Identify which cell holds the provided text, then report its (x, y) central coordinate. 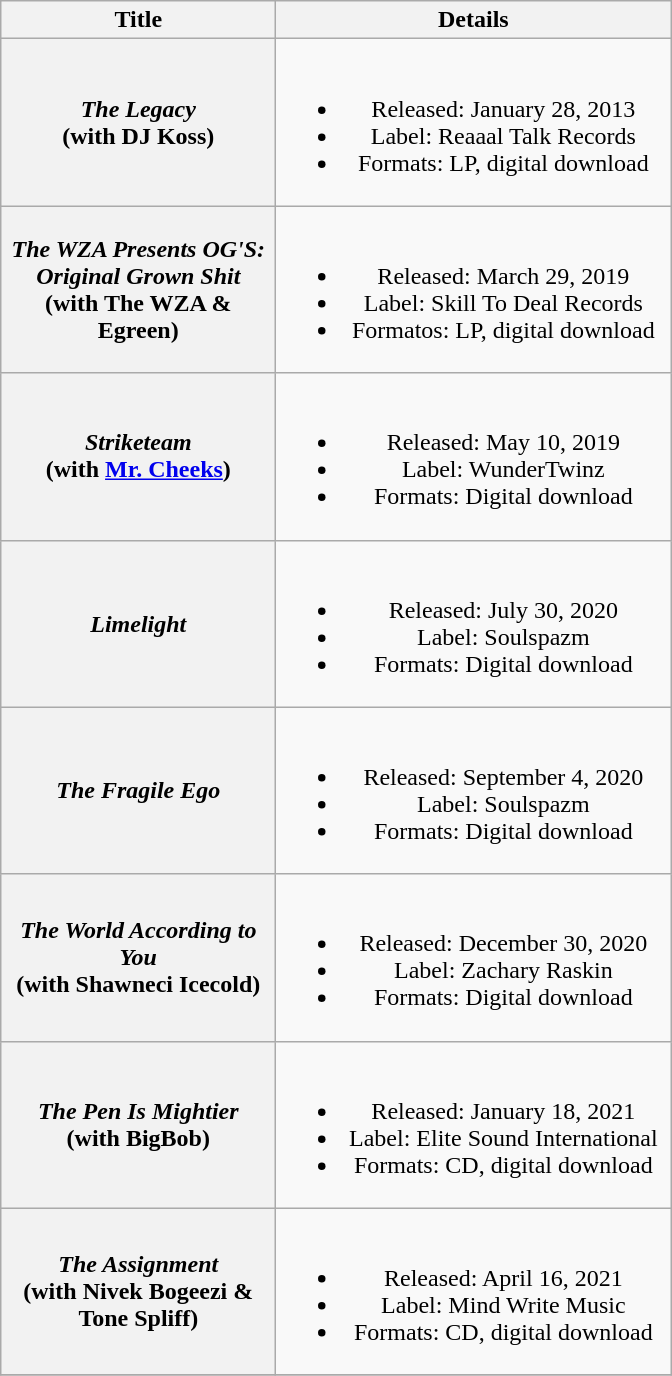
The Assignment(with Nivek Bogeezi & Tone Spliff) (138, 1292)
Limelight (138, 624)
Released: December 30, 2020Label: Zachary RaskinFormats: Digital download (474, 958)
The Legacy(with DJ Koss) (138, 122)
Striketeam(with Mr. Cheeks) (138, 456)
The WZA Presents OG'S: Original Grown Shit(with The WZA & Egreen) (138, 290)
Released: July 30, 2020Label: SoulspazmFormats: Digital download (474, 624)
The World According to You(with Shawneci Icecold) (138, 958)
Title (138, 20)
Released: April 16, 2021Label: Mind Write MusicFormats: CD, digital download (474, 1292)
Details (474, 20)
Released: May 10, 2019Label: WunderTwinzFormats: Digital download (474, 456)
Released: September 4, 2020Label: SoulspazmFormats: Digital download (474, 790)
Released: January 18, 2021Label: Elite Sound InternationalFormats: CD, digital download (474, 1124)
Released: January 28, 2013Label: Reaaal Talk RecordsFormats: LP, digital download (474, 122)
Released: March 29, 2019Label: Skill To Deal RecordsFormatos: LP, digital download (474, 290)
The Pen Is Mightier(with BigBob) (138, 1124)
The Fragile Ego (138, 790)
